Locate the cell with the specified text and output its [x, y] center coordinate. 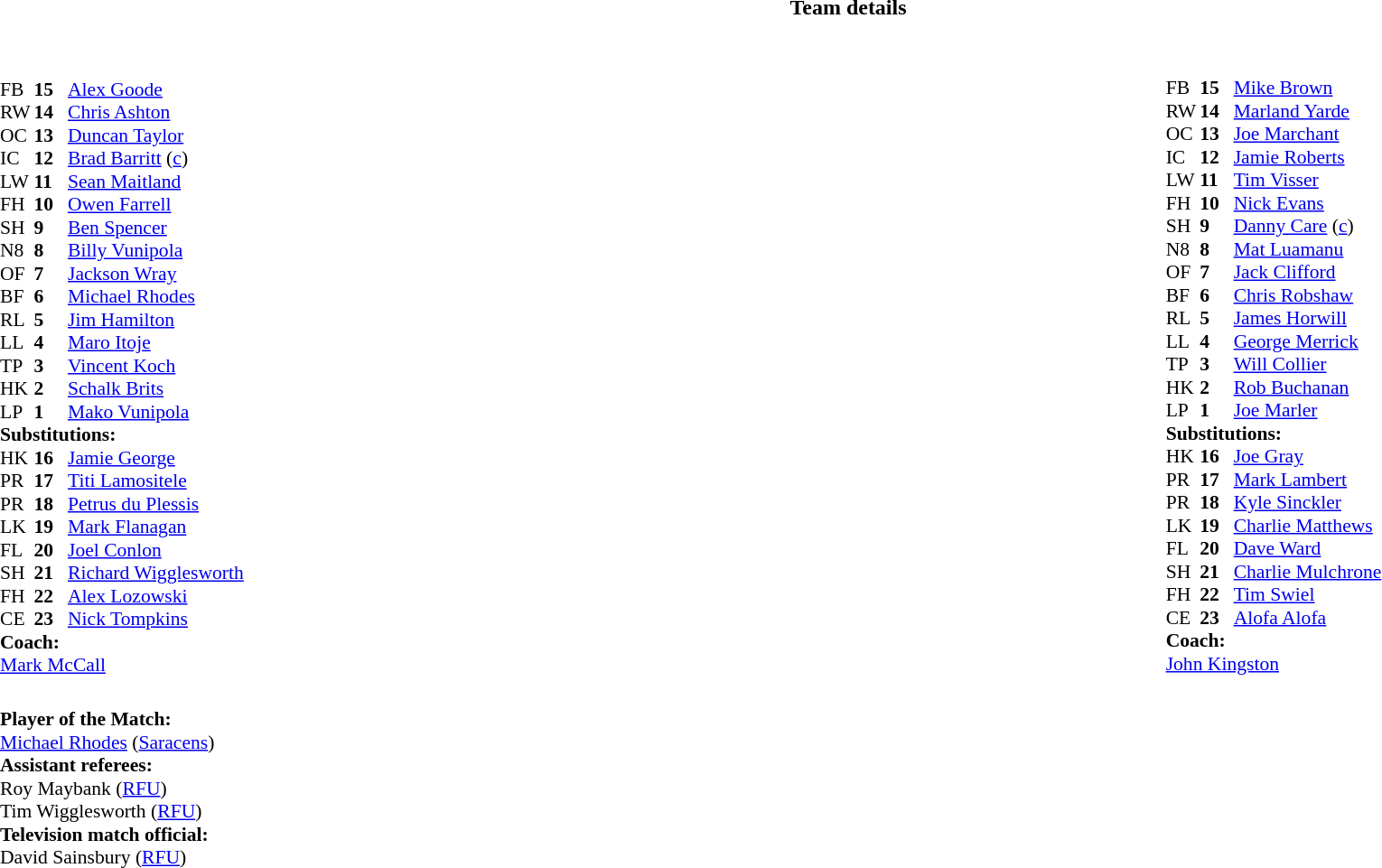
Jim Hamilton [155, 320]
Billy Vunipola [155, 250]
Vincent Koch [155, 366]
Duncan Taylor [155, 135]
Jamie George [155, 458]
Kyle Sinckler [1308, 503]
Mike Brown [1308, 88]
Titi Lamositele [155, 481]
Sean Maitland [155, 182]
James Horwill [1308, 319]
Mark Lambert [1308, 480]
Chris Robshaw [1308, 295]
Tim Swiel [1308, 595]
Jackson Wray [155, 274]
John Kingston [1274, 664]
Michael Rhodes [155, 297]
Schalk Brits [155, 389]
Alex Goode [155, 89]
Charlie Matthews [1308, 526]
Mark McCall [122, 666]
Joe Marchant [1308, 135]
Petrus du Plessis [155, 504]
Jamie Roberts [1308, 157]
Nick Evans [1308, 203]
Owen Farrell [155, 205]
Joe Gray [1308, 456]
Marland Yarde [1308, 111]
Danny Care (c) [1308, 227]
Brad Barritt (c) [155, 158]
George Merrick [1308, 341]
Richard Wigglesworth [155, 574]
Tim Visser [1308, 180]
Will Collier [1308, 364]
Chris Ashton [155, 113]
Joe Marler [1308, 411]
Rob Buchanan [1308, 387]
Alex Lozowski [155, 596]
Jack Clifford [1308, 272]
Dave Ward [1308, 548]
Mako Vunipola [155, 412]
Maro Itoje [155, 342]
Nick Tompkins [155, 619]
Alofa Alofa [1308, 618]
Joel Conlon [155, 550]
Mat Luamanu [1308, 249]
Charlie Mulchrone [1308, 572]
Ben Spencer [155, 228]
Mark Flanagan [155, 527]
